For the text-containing cell, return its midpoint in [x, y] coordinate format. 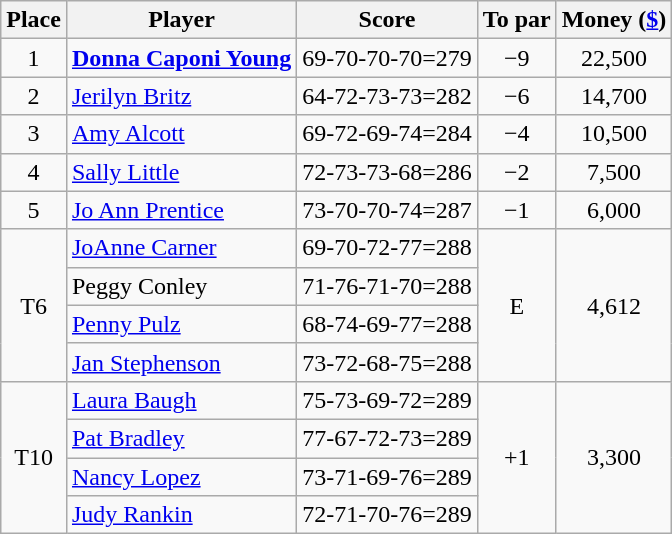
3,300 [614, 457]
73-72-68-75=288 [388, 362]
E [516, 305]
Pat Bradley [181, 438]
T6 [34, 305]
Judy Rankin [181, 515]
Place [34, 20]
Amy Alcott [181, 134]
1 [34, 58]
Jan Stephenson [181, 362]
72-71-70-76=289 [388, 515]
2 [34, 96]
−1 [516, 210]
Penny Pulz [181, 324]
Score [388, 20]
Player [181, 20]
3 [34, 134]
7,500 [614, 172]
64-72-73-73=282 [388, 96]
77-67-72-73=289 [388, 438]
−4 [516, 134]
73-70-70-74=287 [388, 210]
4 [34, 172]
72-73-73-68=286 [388, 172]
Sally Little [181, 172]
−9 [516, 58]
−6 [516, 96]
69-72-69-74=284 [388, 134]
Donna Caponi Young [181, 58]
75-73-69-72=289 [388, 400]
Peggy Conley [181, 286]
Nancy Lopez [181, 477]
Jerilyn Britz [181, 96]
4,612 [614, 305]
Laura Baugh [181, 400]
−2 [516, 172]
69-70-72-77=288 [388, 248]
JoAnne Carner [181, 248]
71-76-71-70=288 [388, 286]
10,500 [614, 134]
5 [34, 210]
73-71-69-76=289 [388, 477]
T10 [34, 457]
Money ($) [614, 20]
68-74-69-77=288 [388, 324]
To par [516, 20]
14,700 [614, 96]
+1 [516, 457]
Jo Ann Prentice [181, 210]
69-70-70-70=279 [388, 58]
22,500 [614, 58]
6,000 [614, 210]
